Find where the given text appears and provide that cell's center as [X, Y] coordinate. 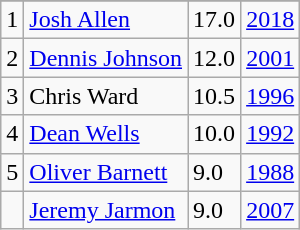
Josh Allen [106, 20]
2 [12, 58]
2001 [270, 58]
1 [12, 20]
Dean Wells [106, 134]
Jeremy Jarmon [106, 210]
10.5 [214, 96]
Oliver Barnett [106, 172]
Chris Ward [106, 96]
1992 [270, 134]
2018 [270, 20]
12.0 [214, 58]
Dennis Johnson [106, 58]
3 [12, 96]
17.0 [214, 20]
2007 [270, 210]
5 [12, 172]
4 [12, 134]
1996 [270, 96]
10.0 [214, 134]
1988 [270, 172]
